Search for the cell housing the specified text and yield its (X, Y) center coordinate. 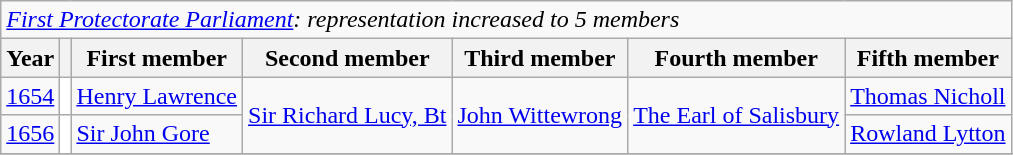
First Protectorate Parliament: representation increased to 5 members (506, 20)
Sir Richard Lucy, Bt (348, 115)
Sir John Gore (157, 134)
Year (30, 58)
Fourth member (736, 58)
Thomas Nicholl (928, 96)
Rowland Lytton (928, 134)
1654 (30, 96)
First member (157, 58)
The Earl of Salisbury (736, 115)
1656 (30, 134)
Henry Lawrence (157, 96)
Third member (540, 58)
John Wittewrong (540, 115)
Second member (348, 58)
Fifth member (928, 58)
